Search for the cell housing the specified text and yield its [x, y] center coordinate. 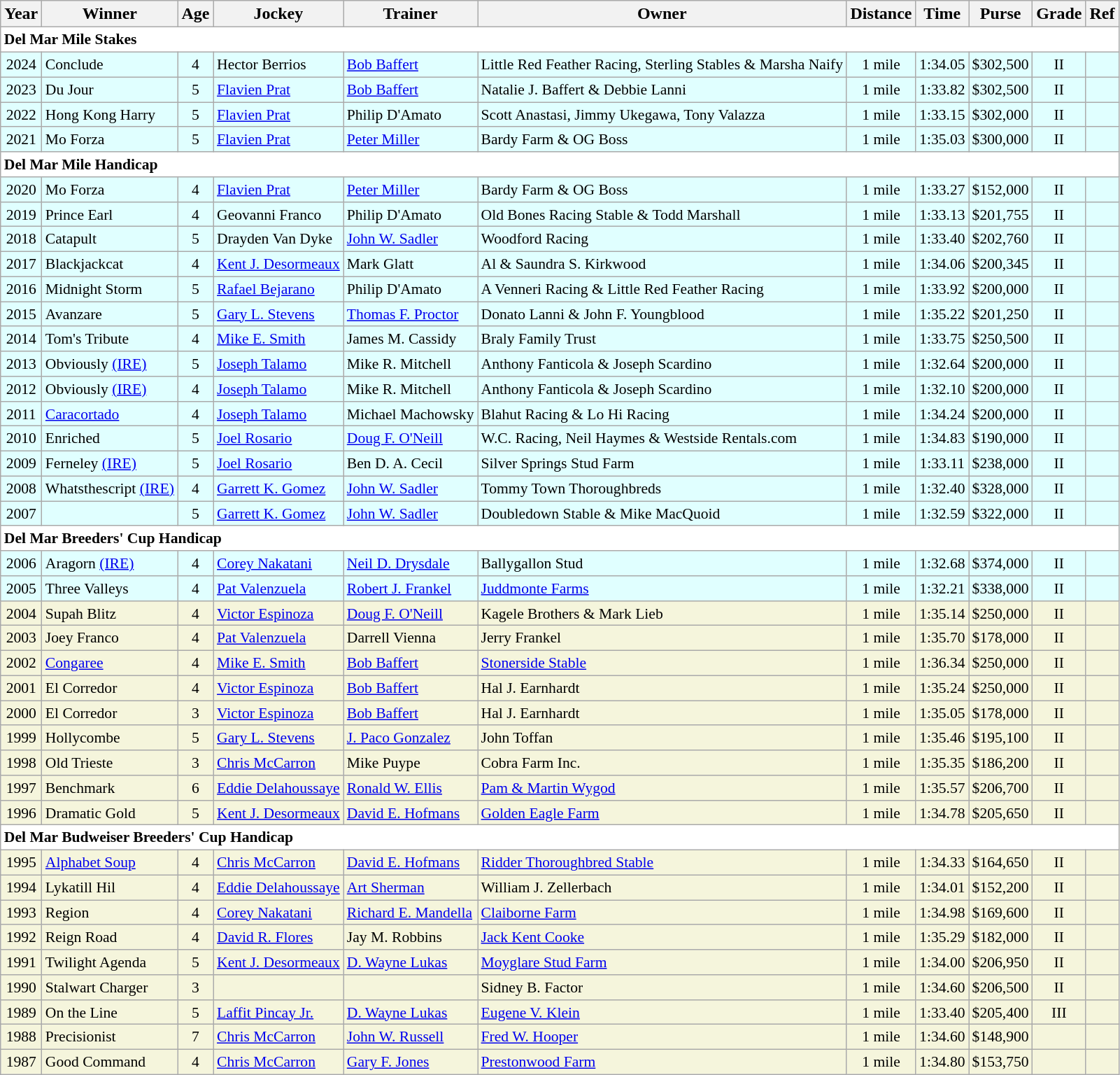
Three Valleys [110, 589]
$153,750 [1000, 1062]
Stalwart Charger [110, 988]
Supah Blitz [110, 613]
2002 [21, 663]
Woodford Racing [662, 239]
Aragorn (IRE) [110, 563]
1:33.15 [942, 115]
2015 [21, 314]
Rafael Bejarano [278, 289]
1:34.06 [942, 264]
Purse [1000, 14]
1996 [21, 813]
$152,200 [1000, 887]
1:32.21 [942, 589]
2010 [21, 439]
Year [21, 14]
Claiborne Farm [662, 913]
1991 [21, 962]
Good Command [110, 1062]
Tom's Tribute [110, 339]
Robert J. Frankel [411, 589]
1988 [21, 1037]
1998 [21, 763]
Time [942, 14]
Old Bones Racing Stable & Todd Marshall [662, 214]
Ferneley (IRE) [110, 463]
Twilight Agenda [110, 962]
1:35.14 [942, 613]
Hollycombe [110, 738]
Prince Earl [110, 214]
1:35.57 [942, 788]
Ronald W. Ellis [411, 788]
1:33.13 [942, 214]
2023 [21, 90]
7 [196, 1037]
$190,000 [1000, 439]
$206,950 [1000, 962]
2021 [21, 139]
Natalie J. Baffert & Debbie Lanni [662, 90]
Ballygallon Stud [662, 563]
Mike Puype [411, 763]
Distance [881, 14]
1999 [21, 738]
Geovanni Franco [278, 214]
Age [196, 14]
2001 [21, 688]
6 [196, 788]
$300,000 [1000, 139]
Lykatill Hil [110, 887]
1995 [21, 862]
On the Line [110, 1012]
2017 [21, 264]
$202,760 [1000, 239]
$195,100 [1000, 738]
Thomas F. Proctor [411, 314]
Jay M. Robbins [411, 937]
$200,345 [1000, 264]
Ridder Thoroughbred Stable [662, 862]
1:33.75 [942, 339]
$169,600 [1000, 913]
2014 [21, 339]
1:33.92 [942, 289]
$206,500 [1000, 988]
Old Trieste [110, 763]
2018 [21, 239]
Owner [662, 14]
Caracortado [110, 414]
Grade [1059, 14]
Scott Anastasi, Jimmy Ukegawa, Tony Valazza [662, 115]
1987 [21, 1062]
2019 [21, 214]
William J. Zellerbach [662, 887]
Eugene V. Klein [662, 1012]
$250,500 [1000, 339]
Blahut Racing & Lo Hi Racing [662, 414]
Joey Franco [110, 638]
2024 [21, 64]
Mark Glatt [411, 264]
Gary F. Jones [411, 1062]
J. Paco Gonzalez [411, 738]
$302,000 [1000, 115]
1:35.05 [942, 713]
Winner [110, 14]
Golden Eagle Farm [662, 813]
1990 [21, 988]
2006 [21, 563]
Drayden Van Dyke [278, 239]
1:32.10 [942, 389]
Precisionist [110, 1037]
Laffit Pincay Jr. [278, 1012]
Congaree [110, 663]
1:34.05 [942, 64]
Dramatic Gold [110, 813]
1:34.00 [942, 962]
W.C. Racing, Neil Haymes & Westside Rentals.com [662, 439]
Du Jour [110, 90]
Doubledown Stable & Mike MacQuoid [662, 514]
1:35.22 [942, 314]
James M. Cassidy [411, 339]
2022 [21, 115]
2013 [21, 364]
Conclude [110, 64]
$182,000 [1000, 937]
Jack Kent Cooke [662, 937]
Richard E. Mandella [411, 913]
2009 [21, 463]
Trainer [411, 14]
1:33.82 [942, 90]
Pam & Martin Wygod [662, 788]
Sidney B. Factor [662, 988]
Michael Machowsky [411, 414]
Tommy Town Thoroughbreds [662, 489]
$328,000 [1000, 489]
Braly Family Trust [662, 339]
Reign Road [110, 937]
2004 [21, 613]
1:32.59 [942, 514]
Stonerside Stable [662, 663]
Jockey [278, 14]
1:34.98 [942, 913]
Darrell Vienna [411, 638]
1994 [21, 887]
$186,200 [1000, 763]
Donato Lanni & John F. Youngblood [662, 314]
1993 [21, 913]
$238,000 [1000, 463]
1:36.34 [942, 663]
2003 [21, 638]
1:35.70 [942, 638]
Jerry Frankel [662, 638]
2011 [21, 414]
Blackjackcat [110, 264]
$338,000 [1000, 589]
$201,250 [1000, 314]
1:34.33 [942, 862]
Alphabet Soup [110, 862]
2016 [21, 289]
Benchmark [110, 788]
$152,000 [1000, 190]
Prestonwood Farm [662, 1062]
1:35.03 [942, 139]
Del Mar Breeders' Cup Handicap [560, 538]
Silver Springs Stud Farm [662, 463]
2020 [21, 190]
$164,650 [1000, 862]
1:34.24 [942, 414]
1:34.01 [942, 887]
Fred W. Hooper [662, 1037]
1:35.46 [942, 738]
$206,700 [1000, 788]
Enriched [110, 439]
David R. Flores [278, 937]
2012 [21, 389]
2005 [21, 589]
Avanzare [110, 314]
$205,650 [1000, 813]
2007 [21, 514]
Juddmonte Farms [662, 589]
Hector Berrios [278, 64]
1:32.40 [942, 489]
A Venneri Racing & Little Red Feather Racing [662, 289]
Ben D. A. Cecil [411, 463]
1:33.27 [942, 190]
1997 [21, 788]
$374,000 [1000, 563]
Neil D. Drysdale [411, 563]
1:33.11 [942, 463]
1:35.29 [942, 937]
1992 [21, 937]
1:34.78 [942, 813]
John Toffan [662, 738]
Ref [1103, 14]
$201,755 [1000, 214]
1:32.64 [942, 364]
$322,000 [1000, 514]
Del Mar Mile Handicap [560, 164]
Al & Saundra S. Kirkwood [662, 264]
$148,900 [1000, 1037]
III [1059, 1012]
$205,400 [1000, 1012]
Kagele Brothers & Mark Lieb [662, 613]
2000 [21, 713]
John W. Russell [411, 1037]
Hong Kong Harry [110, 115]
1:35.24 [942, 688]
2008 [21, 489]
Art Sherman [411, 887]
1:32.68 [942, 563]
Cobra Farm Inc. [662, 763]
Del Mar Mile Stakes [560, 40]
1:34.83 [942, 439]
Del Mar Budweiser Breeders' Cup Handicap [560, 838]
1:35.35 [942, 763]
Little Red Feather Racing, Sterling Stables & Marsha Naify [662, 64]
1989 [21, 1012]
Midnight Storm [110, 289]
Region [110, 913]
Whatsthescript (IRE) [110, 489]
1:34.80 [942, 1062]
Catapult [110, 239]
Moyglare Stud Farm [662, 962]
